Identify which cell holds the provided text, then report its (X, Y) central coordinate. 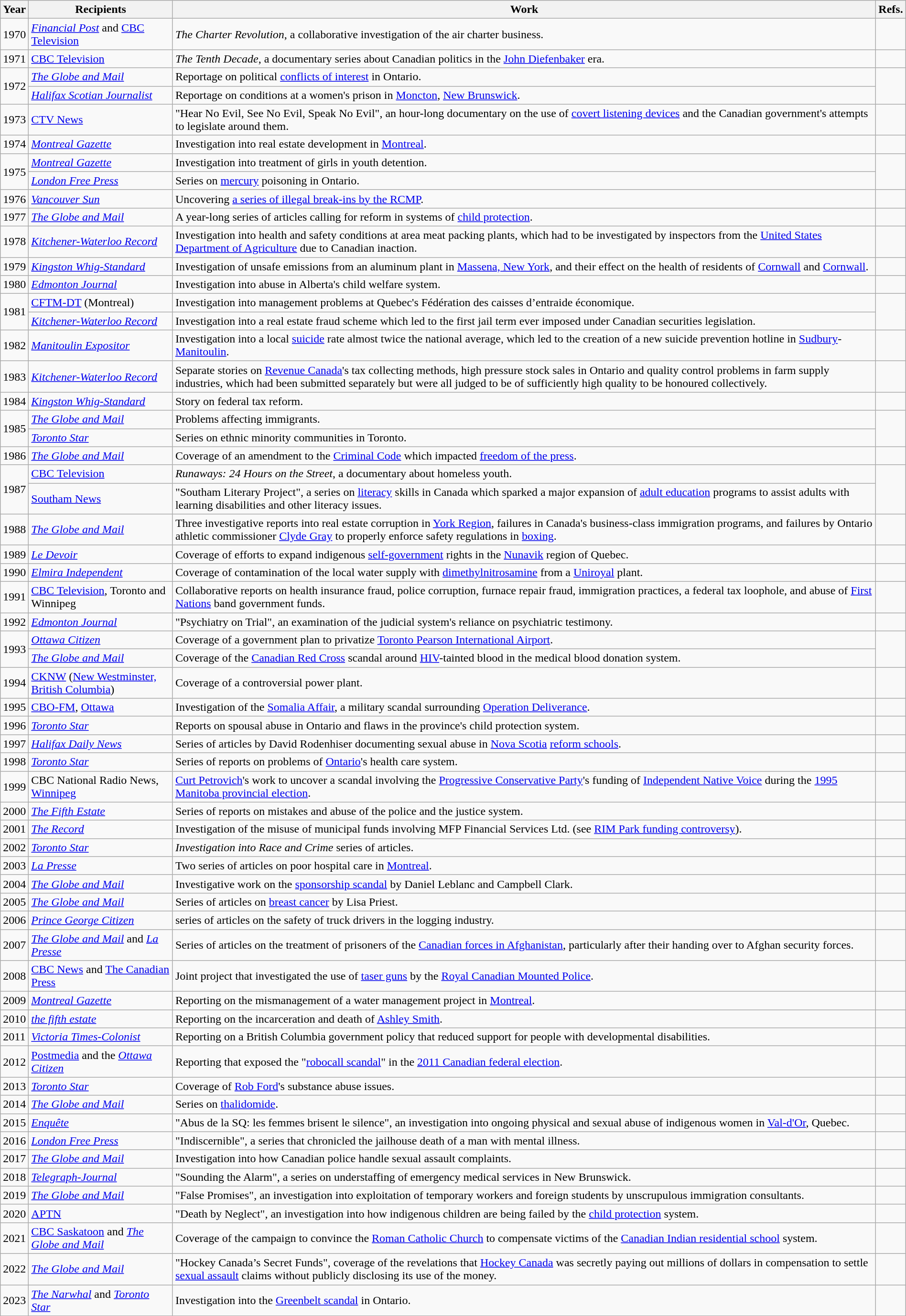
Investigation of the misuse of municipal funds involving MFP Financial Services Ltd. (see RIM Park funding controversy). (524, 829)
1993 (14, 649)
Reporting on the mismanagement of a water management project in Montreal. (524, 1001)
Investigation of unsafe emissions from an aluminum plant in Massena, New York, and their effect on the health of residents of Cornwall and Cornwall. (524, 266)
Elmira Independent (101, 572)
Investigation of the Somalia Affair, a military scandal surrounding Operation Deliverance. (524, 707)
Two series of articles on poor hospital care in Montreal. (524, 866)
1972 (14, 86)
Refs. (891, 10)
The Charter Revolution, a collaborative investigation of the air charter business. (524, 34)
2015 (14, 1123)
1989 (14, 554)
2023 (14, 1300)
2003 (14, 866)
CBC Television, Toronto and Winnipeg (101, 597)
1977 (14, 217)
1974 (14, 144)
1978 (14, 242)
Uncovering a series of illegal break-ins by the RCMP. (524, 199)
Coverage of a government plan to privatize Toronto Pearson International Airport. (524, 640)
2017 (14, 1159)
Coverage of efforts to expand indigenous self-government rights in the Nunavik region of Quebec. (524, 554)
The Narwhal and Toronto Star (101, 1300)
Investigation into a real estate fraud scheme which led to the first jail term ever imposed under Canadian securities legislation. (524, 321)
Victoria Times-Colonist (101, 1037)
CTV News (101, 119)
"Psychiatry on Trial", an examination of the judicial system's reliance on psychiatric testimony. (524, 621)
2002 (14, 847)
Telegraph-Journal (101, 1177)
Work (524, 10)
Enquête (101, 1123)
Series on mercury poisoning in Ontario. (524, 181)
Manitoulin Expositor (101, 346)
1983 (14, 376)
"Sounding the Alarm", a series on understaffing of emergency medical services in New Brunswick. (524, 1177)
2000 (14, 811)
Investigation into management problems at Quebec's Fédération des caisses d’entraide économique. (524, 303)
1973 (14, 119)
Investigation into real estate development in Montreal. (524, 144)
CBC Saskatoon and The Globe and Mail (101, 1238)
Series of articles on breast cancer by Lisa Priest. (524, 902)
CBC News and The Canadian Press (101, 976)
1984 (14, 401)
2018 (14, 1177)
The Record (101, 829)
1988 (14, 529)
1975 (14, 171)
Series of articles by David Rodenhiser documenting sexual abuse in Nova Scotia reform schools. (524, 744)
Le Devoir (101, 554)
Reports on spousal abuse in Ontario and flaws in the province's child protection system. (524, 726)
Coverage of contamination of the local water supply with dimethylnitrosamine from a Uniroyal plant. (524, 572)
2008 (14, 976)
2012 (14, 1061)
Investigation into treatment of girls in youth detention. (524, 162)
"Death by Neglect", an investigation into how indigenous children are being failed by the child protection system. (524, 1213)
2001 (14, 829)
1980 (14, 285)
Runaways: 24 Hours on the Street, a documentary about homeless youth. (524, 474)
2009 (14, 1001)
The Fifth Estate (101, 811)
2013 (14, 1086)
Ottawa Citizen (101, 640)
Investigation into Race and Crime series of articles. (524, 847)
Year (14, 10)
2005 (14, 902)
the fifth estate (101, 1019)
Investigative work on the sponsorship scandal by Daniel Leblanc and Campbell Clark. (524, 884)
1991 (14, 597)
1994 (14, 683)
2010 (14, 1019)
Joint project that investigated the use of taser guns by the Royal Canadian Mounted Police. (524, 976)
CBC National Radio News, Winnipeg (101, 786)
Coverage of the campaign to convince the Roman Catholic Church to compensate victims of the Canadian Indian residential school system. (524, 1238)
1992 (14, 621)
Investigation into the Greenbelt scandal in Ontario. (524, 1300)
Coverage of Rob Ford's substance abuse issues. (524, 1086)
2014 (14, 1104)
1982 (14, 346)
Recipients (101, 10)
2007 (14, 945)
2006 (14, 920)
The Globe and Mail and La Presse (101, 945)
1998 (14, 762)
Southam News (101, 499)
2019 (14, 1195)
The Tenth Decade, a documentary series about Canadian politics in the John Diefenbaker era. (524, 59)
Postmedia and the Ottawa Citizen (101, 1061)
1979 (14, 266)
Reportage on conditions at a women's prison in Moncton, New Brunswick. (524, 95)
Coverage of an amendment to the Criminal Code which impacted freedom of the press. (524, 456)
Investigation into how Canadian police handle sexual assault complaints. (524, 1159)
CKNW (New Westminster, British Columbia) (101, 683)
1971 (14, 59)
"False Promises", an investigation into exploitation of temporary workers and foreign students by unscrupulous immigration consultants. (524, 1195)
Halifax Scotian Journalist (101, 95)
A year-long series of articles calling for reform in systems of child protection. (524, 217)
"Abus de la SQ: les femmes brisent le silence", an investigation into ongoing physical and sexual abuse of indigenous women in Val-d'Or, Quebec. (524, 1123)
"Indiscernible", a series that chronicled the jailhouse death of a man with mental illness. (524, 1141)
1986 (14, 456)
APTN (101, 1213)
Story on federal tax reform. (524, 401)
Financial Post and CBC Television (101, 34)
Vancouver Sun (101, 199)
La Presse (101, 866)
1985 (14, 428)
1995 (14, 707)
Reporting that exposed the "robocall scandal" in the 2011 Canadian federal election. (524, 1061)
1990 (14, 572)
Coverage of a controversial power plant. (524, 683)
series of articles on the safety of truck drivers in the logging industry. (524, 920)
Coverage of the Canadian Red Cross scandal around HIV-tainted blood in the medical blood donation system. (524, 658)
CBO-FM, Ottawa (101, 707)
1981 (14, 312)
1987 (14, 489)
1996 (14, 726)
Reporting on the incarceration and death of Ashley Smith. (524, 1019)
Halifax Daily News (101, 744)
1999 (14, 786)
2016 (14, 1141)
Reportage on political conflicts of interest in Ontario. (524, 77)
2020 (14, 1213)
Series of reports on problems of Ontario's health care system. (524, 762)
1970 (14, 34)
Reporting on a British Columbia government policy that reduced support for people with developmental disabilities. (524, 1037)
Prince George Citizen (101, 920)
CFTM-DT (Montreal) (101, 303)
Problems affecting immigrants. (524, 419)
2022 (14, 1269)
Series on ethnic minority communities in Toronto. (524, 438)
2011 (14, 1037)
1997 (14, 744)
1976 (14, 199)
Series of reports on mistakes and abuse of the police and the justice system. (524, 811)
Series on thalidomide. (524, 1104)
Investigation into abuse in Alberta's child welfare system. (524, 285)
2021 (14, 1238)
2004 (14, 884)
